Locate the cell with the specified text and output its (x, y) center coordinate. 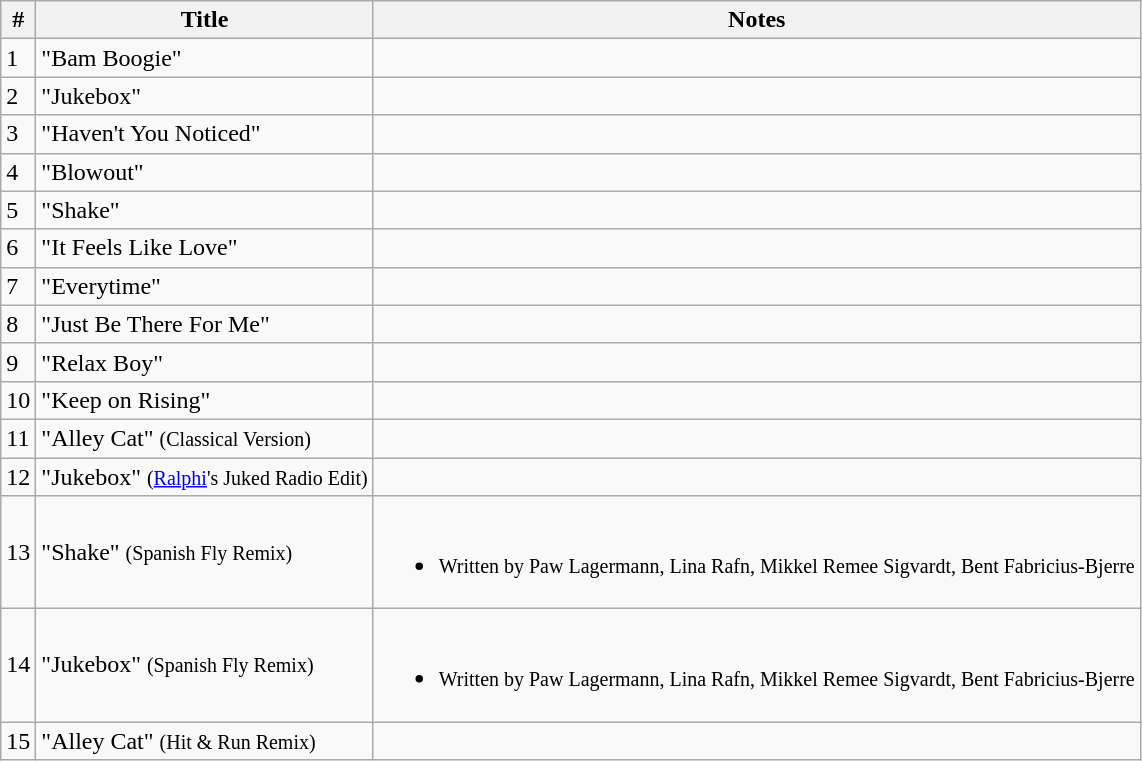
3 (18, 134)
"Jukebox" (204, 96)
2 (18, 96)
"Everytime" (204, 286)
12 (18, 477)
"Bam Boogie" (204, 58)
"Alley Cat" (Classical Version) (204, 438)
Notes (756, 20)
4 (18, 172)
"Just Be There For Me" (204, 324)
13 (18, 552)
14 (18, 666)
"Haven't You Noticed" (204, 134)
7 (18, 286)
# (18, 20)
"Alley Cat" (Hit & Run Remix) (204, 741)
9 (18, 362)
"It Feels Like Love" (204, 248)
1 (18, 58)
"Shake" (Spanish Fly Remix) (204, 552)
11 (18, 438)
8 (18, 324)
6 (18, 248)
"Blowout" (204, 172)
Title (204, 20)
"Jukebox" (Spanish Fly Remix) (204, 666)
15 (18, 741)
"Shake" (204, 210)
10 (18, 400)
5 (18, 210)
"Relax Boy" (204, 362)
"Jukebox" (Ralphi's Juked Radio Edit) (204, 477)
"Keep on Rising" (204, 400)
